Detect which cell encompasses the target text, then output its [x, y] center coordinate. 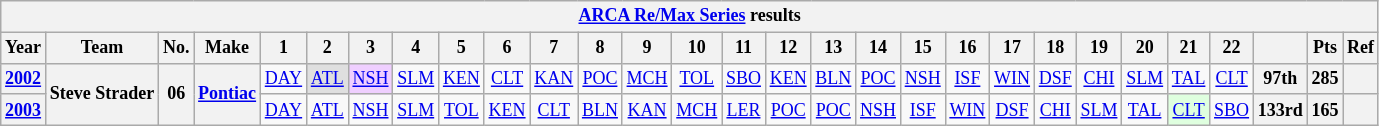
Pts [1325, 48]
8 [600, 48]
5 [462, 48]
Year [24, 48]
9 [647, 48]
97th [1280, 78]
17 [1012, 48]
3 [370, 48]
14 [878, 48]
Pontiac [228, 94]
Team [102, 48]
No. [176, 48]
Ref [1361, 48]
20 [1145, 48]
2 [327, 48]
19 [1099, 48]
22 [1232, 48]
15 [922, 48]
21 [1188, 48]
13 [834, 48]
LER [744, 110]
18 [1055, 48]
165 [1325, 110]
ARCA Re/Max Series results [690, 16]
2002 [24, 78]
Steve Strader [102, 94]
2003 [24, 110]
Make [228, 48]
1 [283, 48]
10 [697, 48]
6 [507, 48]
7 [554, 48]
133rd [1280, 110]
16 [968, 48]
06 [176, 94]
285 [1325, 78]
4 [416, 48]
12 [788, 48]
11 [744, 48]
